Detect which cell encompasses the target text, then output its [x, y] center coordinate. 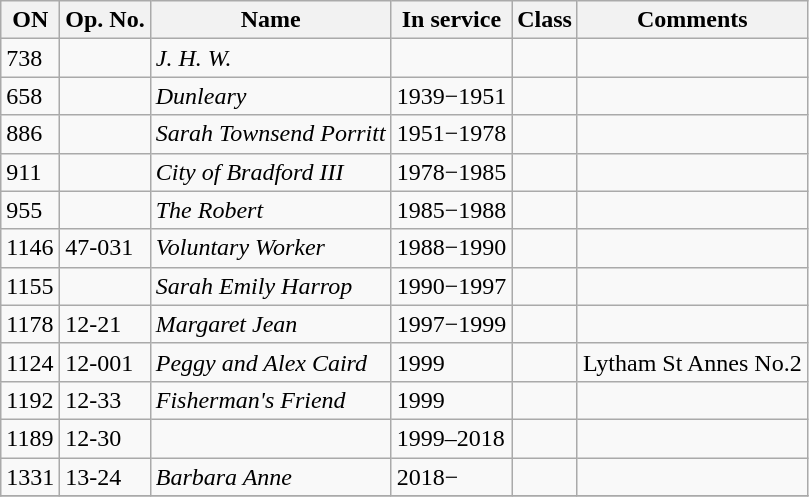
955 [30, 210]
The Robert [270, 210]
In service [452, 20]
1951−1978 [452, 134]
1990−1997 [452, 286]
1189 [30, 438]
1999–2018 [452, 438]
47-031 [105, 248]
1178 [30, 324]
1331 [30, 477]
Op. No. [105, 20]
12-33 [105, 400]
Voluntary Worker [270, 248]
12-30 [105, 438]
Peggy and Alex Caird [270, 362]
1939−1951 [452, 96]
Name [270, 20]
658 [30, 96]
886 [30, 134]
13-24 [105, 477]
Barbara Anne [270, 477]
1997−1999 [452, 324]
1155 [30, 286]
738 [30, 58]
J. H. W. [270, 58]
Comments [692, 20]
City of Bradford III [270, 172]
ON [30, 20]
Class [545, 20]
12-001 [105, 362]
2018− [452, 477]
911 [30, 172]
Lytham St Annes No.2 [692, 362]
Sarah Townsend Porritt [270, 134]
12-21 [105, 324]
1192 [30, 400]
Dunleary [270, 96]
1124 [30, 362]
1978−1985 [452, 172]
1985−1988 [452, 210]
Sarah Emily Harrop [270, 286]
Fisherman's Friend [270, 400]
Margaret Jean [270, 324]
1146 [30, 248]
1988−1990 [452, 248]
